For the text-containing cell, return its midpoint in [X, Y] coordinate format. 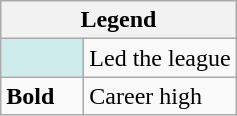
Career high [160, 96]
Legend [118, 20]
Led the league [160, 58]
Bold [42, 96]
